For the text-containing cell, return its midpoint in (x, y) coordinate format. 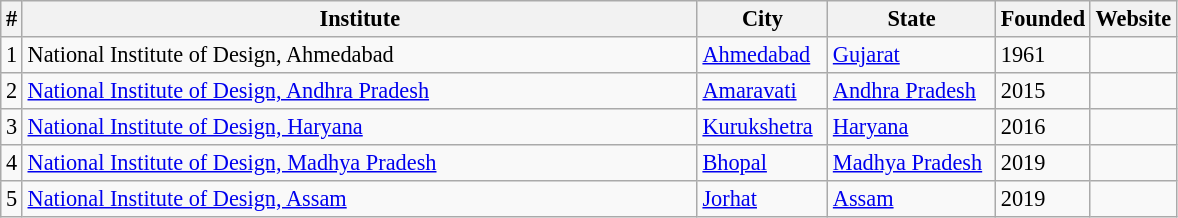
2016 (1044, 126)
Website (1133, 19)
City (762, 19)
3 (12, 126)
Assam (912, 198)
Haryana (912, 126)
4 (12, 162)
# (12, 19)
2015 (1044, 90)
1 (12, 55)
State (912, 19)
Madhya Pradesh (912, 162)
Amaravati (762, 90)
Ahmedabad (762, 55)
5 (12, 198)
National Institute of Design, Andhra Pradesh (360, 90)
National Institute of Design, Madhya Pradesh (360, 162)
2 (12, 90)
National Institute of Design, Assam (360, 198)
Bhopal (762, 162)
Jorhat (762, 198)
1961 (1044, 55)
Institute (360, 19)
Kurukshetra (762, 126)
Founded (1044, 19)
Gujarat (912, 55)
Andhra Pradesh (912, 90)
National Institute of Design, Haryana (360, 126)
National Institute of Design, Ahmedabad (360, 55)
